Identify which cell holds the provided text, then report its (X, Y) central coordinate. 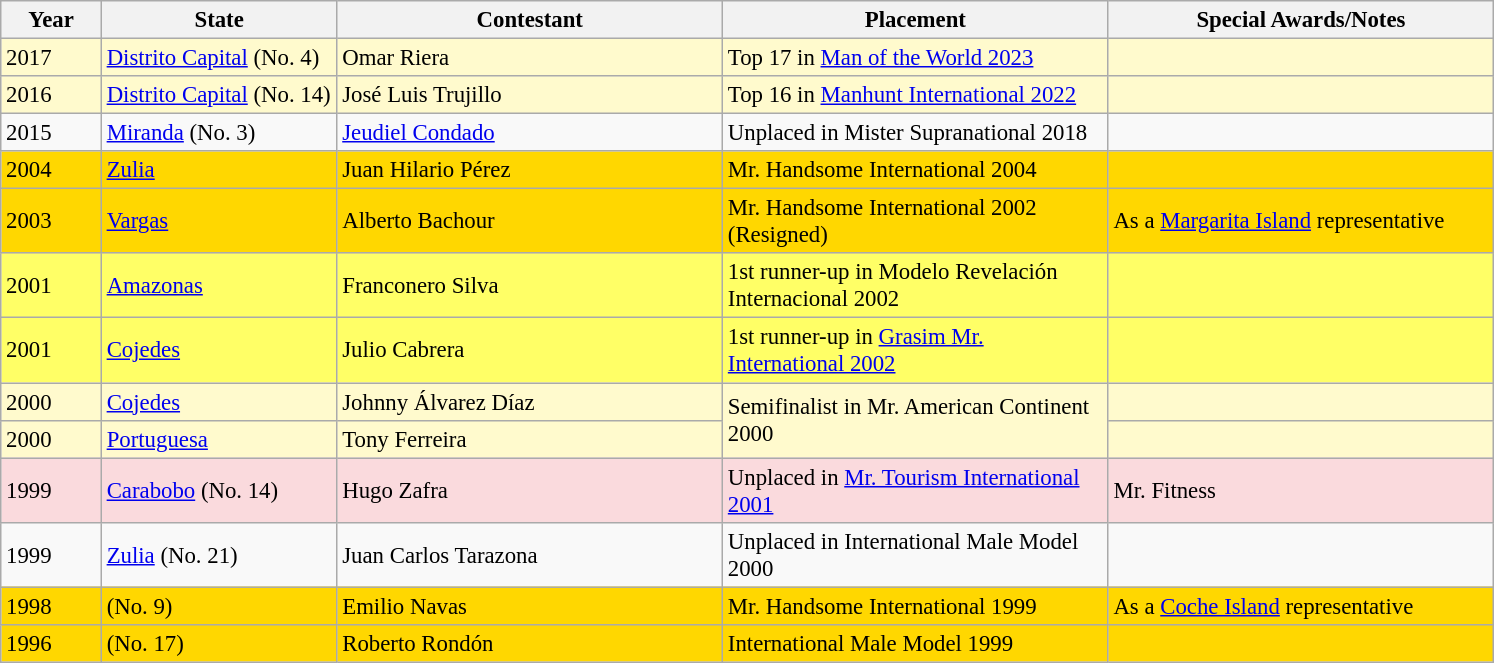
2017 (52, 58)
Distrito Capital (No. 4) (219, 58)
Tony Ferreira (530, 439)
Contestant (530, 20)
State (219, 20)
Juan Carlos Tarazona (530, 554)
Hugo Zafra (530, 490)
2016 (52, 95)
1st runner-up in Grasim Mr. International 2002 (916, 350)
Portuguesa (219, 439)
International Male Model 1999 (916, 644)
Emilio Navas (530, 606)
Omar Riera (530, 58)
(No. 17) (219, 644)
Miranda (No. 3) (219, 133)
Roberto Rondón (530, 644)
Mr. Fitness (1301, 490)
Unplaced in International Male Model 2000 (916, 554)
Juan Hilario Pérez (530, 170)
2004 (52, 170)
Zulia (No. 21) (219, 554)
Johnny Álvarez Díaz (530, 402)
Alberto Bachour (530, 222)
Distrito Capital (No. 14) (219, 95)
Jeudiel Condado (530, 133)
Mr. Handsome International 2002 (Resigned) (916, 222)
Mr. Handsome International 1999 (916, 606)
Franconero Silva (530, 286)
Zulia (219, 170)
Top 17 in Man of the World 2023 (916, 58)
1996 (52, 644)
Carabobo (No. 14) (219, 490)
Top 16 in Manhunt International 2022 (916, 95)
Semifinalist in Mr. American Continent 2000 (916, 420)
Unplaced in Mister Supranational 2018 (916, 133)
As a Margarita Island representative (1301, 222)
As a Coche Island representative (1301, 606)
Julio Cabrera (530, 350)
Special Awards/Notes (1301, 20)
José Luis Trujillo (530, 95)
Unplaced in Mr. Tourism International 2001 (916, 490)
(No. 9) (219, 606)
2015 (52, 133)
2003 (52, 222)
Year (52, 20)
1998 (52, 606)
Placement (916, 20)
Vargas (219, 222)
1st runner-up in Modelo Revelación Internacional 2002 (916, 286)
Mr. Handsome International 2004 (916, 170)
Amazonas (219, 286)
